Find where the given text appears and provide that cell's center as (X, Y) coordinate. 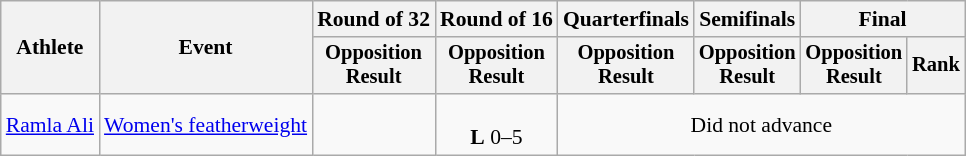
L 0–5 (496, 124)
Round of 32 (374, 19)
Semifinals (748, 19)
Athlete (50, 48)
Did not advance (762, 124)
Rank (936, 66)
Round of 16 (496, 19)
Ramla Ali (50, 124)
Women's featherweight (206, 124)
Quarterfinals (626, 19)
Event (206, 48)
Final (883, 19)
